Extract the (X, Y) coordinate from the center of the cell holding the provided text.  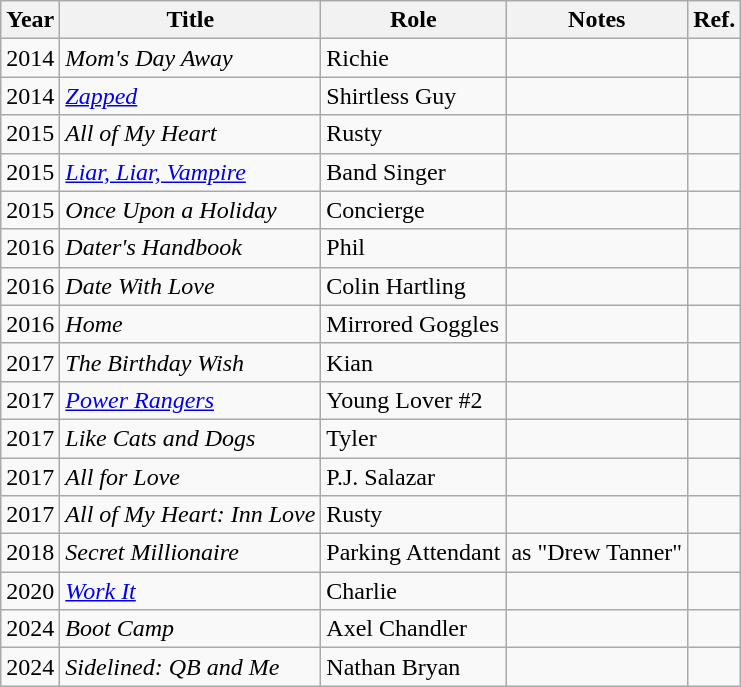
as "Drew Tanner" (597, 553)
Shirtless Guy (414, 96)
Power Rangers (190, 400)
Secret Millionaire (190, 553)
All of My Heart (190, 134)
Band Singer (414, 172)
2018 (30, 553)
All of My Heart: Inn Love (190, 515)
Charlie (414, 591)
Boot Camp (190, 629)
P.J. Salazar (414, 477)
Title (190, 20)
Like Cats and Dogs (190, 438)
2020 (30, 591)
Home (190, 324)
Work It (190, 591)
Nathan Bryan (414, 667)
Sidelined: QB and Me (190, 667)
Ref. (714, 20)
Role (414, 20)
The Birthday Wish (190, 362)
Richie (414, 58)
Notes (597, 20)
Mirrored Goggles (414, 324)
Liar, Liar, Vampire (190, 172)
Mom's Day Away (190, 58)
Phil (414, 248)
Kian (414, 362)
Colin Hartling (414, 286)
Zapped (190, 96)
Year (30, 20)
Dater's Handbook (190, 248)
Tyler (414, 438)
Parking Attendant (414, 553)
Young Lover #2 (414, 400)
All for Love (190, 477)
Axel Chandler (414, 629)
Date With Love (190, 286)
Concierge (414, 210)
Once Upon a Holiday (190, 210)
